Extract the [x, y] coordinate from the center of the cell holding the provided text.  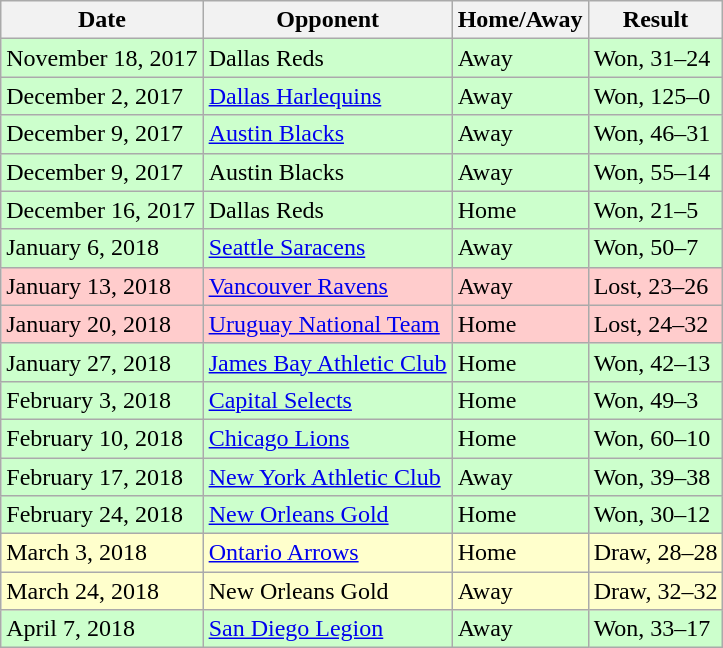
January 20, 2018 [102, 324]
Won, 33–17 [656, 629]
Lost, 24–32 [656, 324]
Ontario Arrows [328, 553]
February 17, 2018 [102, 477]
Draw, 28–28 [656, 553]
February 24, 2018 [102, 515]
April 7, 2018 [102, 629]
Lost, 23–26 [656, 286]
Vancouver Ravens [328, 286]
Won, 31–24 [656, 58]
Won, 60–10 [656, 438]
November 18, 2017 [102, 58]
Won, 21–5 [656, 210]
January 27, 2018 [102, 362]
Won, 125–0 [656, 96]
February 3, 2018 [102, 400]
March 3, 2018 [102, 553]
Won, 50–7 [656, 248]
Opponent [328, 20]
San Diego Legion [328, 629]
December 2, 2017 [102, 96]
March 24, 2018 [102, 591]
New York Athletic Club [328, 477]
Won, 46–31 [656, 134]
Date [102, 20]
January 13, 2018 [102, 286]
January 6, 2018 [102, 248]
Seattle Saracens [328, 248]
Won, 30–12 [656, 515]
Home/Away [520, 20]
Won, 39–38 [656, 477]
Draw, 32–32 [656, 591]
Result [656, 20]
Uruguay National Team [328, 324]
Capital Selects [328, 400]
Won, 49–3 [656, 400]
February 10, 2018 [102, 438]
James Bay Athletic Club [328, 362]
Won, 42–13 [656, 362]
Won, 55–14 [656, 172]
Dallas Harlequins [328, 96]
December 16, 2017 [102, 210]
Chicago Lions [328, 438]
